Capture the cell that displays the provided text and extract its [x, y] central coordinate. 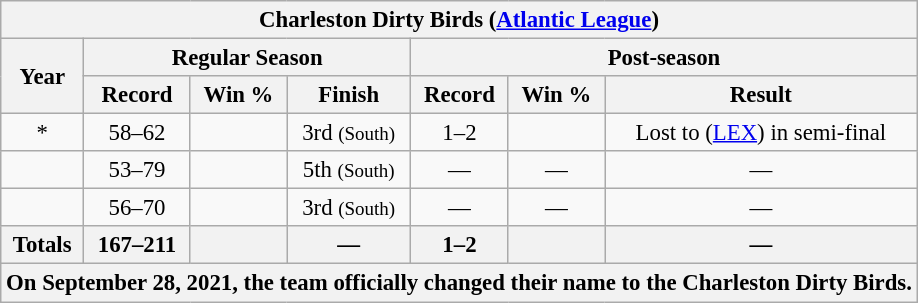
Totals [42, 245]
53–79 [138, 170]
Post-season [664, 58]
Result [762, 95]
Lost to (LEX) in semi-final [762, 133]
167–211 [138, 245]
Charleston Dirty Birds (Atlantic League) [459, 20]
56–70 [138, 208]
5th (South) [349, 170]
Year [42, 76]
58–62 [138, 133]
Finish [349, 95]
* [42, 133]
On September 28, 2021, the team officially changed their name to the Charleston Dirty Birds. [459, 283]
Regular Season [248, 58]
